From the cell containing the given text, extract its center point as [X, Y] coordinate. 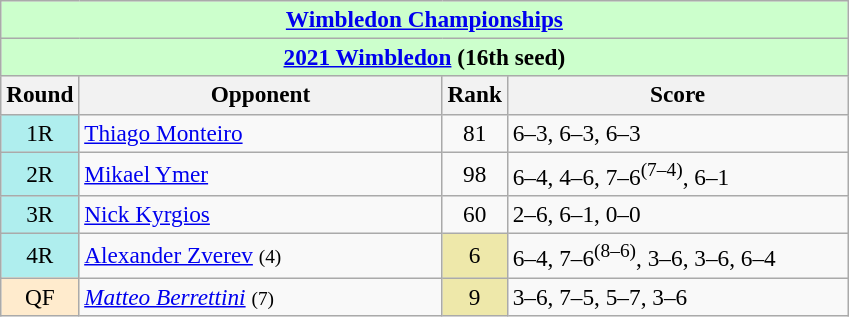
Round [40, 95]
98 [474, 173]
QF [40, 296]
81 [474, 133]
4R [40, 255]
6 [474, 255]
Thiago Monteiro [260, 133]
1R [40, 133]
Mikael Ymer [260, 173]
9 [474, 296]
3R [40, 214]
Wimbledon Championships [424, 19]
2–6, 6–1, 0–0 [678, 214]
Alexander Zverev (4) [260, 255]
2R [40, 173]
Matteo Berrettini (7) [260, 296]
Rank [474, 95]
Opponent [260, 95]
6–4, 4–6, 7–6(7–4), 6–1 [678, 173]
Score [678, 95]
2021 Wimbledon (16th seed) [424, 57]
Nick Kyrgios [260, 214]
6–3, 6–3, 6–3 [678, 133]
6–4, 7–6(8–6), 3–6, 3–6, 6–4 [678, 255]
3–6, 7–5, 5–7, 3–6 [678, 296]
60 [474, 214]
